Output the [x, y] coordinate of the center of the cell containing the given text.  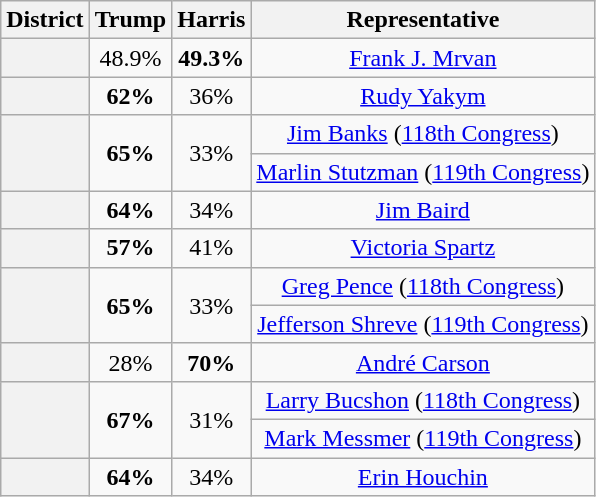
André Carson [423, 362]
70% [212, 362]
67% [130, 419]
49.3% [212, 58]
28% [130, 362]
Mark Messmer (119th Congress) [423, 438]
62% [130, 96]
48.9% [130, 58]
Greg Pence (118th Congress) [423, 286]
Representative [423, 20]
Harris [212, 20]
Jim Banks (118th Congress) [423, 134]
31% [212, 419]
Jim Baird [423, 210]
Jefferson Shreve (119th Congress) [423, 324]
Larry Bucshon (118th Congress) [423, 400]
36% [212, 96]
Victoria Spartz [423, 248]
Erin Houchin [423, 477]
District [45, 20]
Trump [130, 20]
Frank J. Mrvan [423, 58]
Rudy Yakym [423, 96]
57% [130, 248]
Marlin Stutzman (119th Congress) [423, 172]
41% [212, 248]
